Output the [x, y] coordinate of the center of the cell containing the given text.  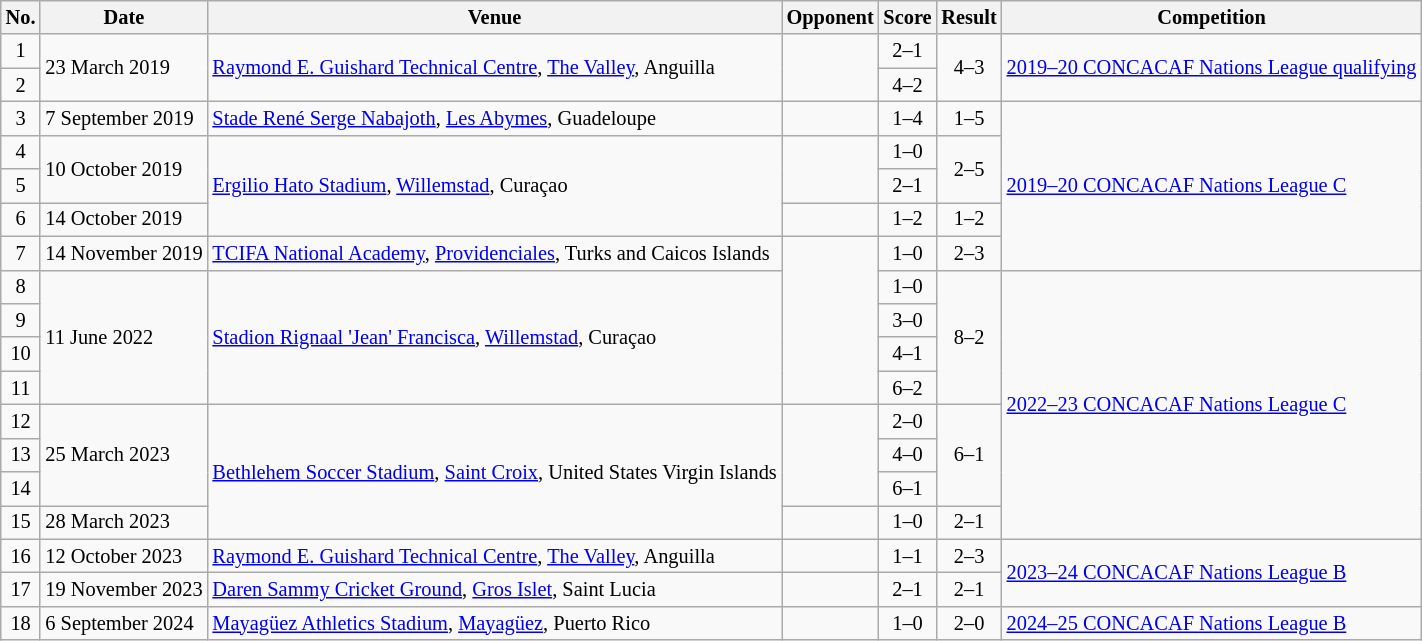
15 [21, 522]
14 [21, 489]
2024–25 CONCACAF Nations League B [1212, 623]
7 September 2019 [124, 118]
No. [21, 17]
11 June 2022 [124, 338]
TCIFA National Academy, Providenciales, Turks and Caicos Islands [495, 253]
25 March 2023 [124, 454]
12 October 2023 [124, 556]
4–2 [908, 85]
1 [21, 51]
1–1 [908, 556]
7 [21, 253]
Date [124, 17]
5 [21, 186]
Score [908, 17]
2019–20 CONCACAF Nations League qualifying [1212, 68]
1–4 [908, 118]
Stadion Rignaal 'Jean' Francisca, Willemstad, Curaçao [495, 338]
Result [968, 17]
6 September 2024 [124, 623]
23 March 2019 [124, 68]
3–0 [908, 320]
10 [21, 354]
1–5 [968, 118]
2–5 [968, 168]
10 October 2019 [124, 168]
17 [21, 589]
8–2 [968, 338]
13 [21, 455]
6–2 [908, 388]
11 [21, 388]
14 October 2019 [124, 219]
Mayagüez Athletics Stadium, Mayagüez, Puerto Rico [495, 623]
Ergilio Hato Stadium, Willemstad, Curaçao [495, 186]
16 [21, 556]
14 November 2019 [124, 253]
19 November 2023 [124, 589]
2022–23 CONCACAF Nations League C [1212, 404]
Opponent [830, 17]
4–3 [968, 68]
28 March 2023 [124, 522]
6 [21, 219]
18 [21, 623]
2023–24 CONCACAF Nations League B [1212, 572]
4–1 [908, 354]
Competition [1212, 17]
2019–20 CONCACAF Nations League C [1212, 185]
9 [21, 320]
Stade René Serge Nabajoth, Les Abymes, Guadeloupe [495, 118]
Venue [495, 17]
12 [21, 421]
3 [21, 118]
2 [21, 85]
Daren Sammy Cricket Ground, Gros Islet, Saint Lucia [495, 589]
8 [21, 287]
Bethlehem Soccer Stadium, Saint Croix, United States Virgin Islands [495, 472]
4 [21, 152]
4–0 [908, 455]
